For the text-containing cell, return its midpoint in [x, y] coordinate format. 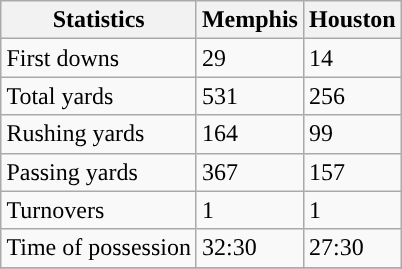
367 [250, 172]
164 [250, 134]
Statistics [99, 20]
27:30 [352, 248]
Memphis [250, 20]
First downs [99, 58]
Houston [352, 20]
Total yards [99, 96]
32:30 [250, 248]
Time of possession [99, 248]
Turnovers [99, 210]
29 [250, 58]
99 [352, 134]
531 [250, 96]
256 [352, 96]
Rushing yards [99, 134]
Passing yards [99, 172]
157 [352, 172]
14 [352, 58]
